Output the (X, Y) coordinate of the center of the cell containing the given text.  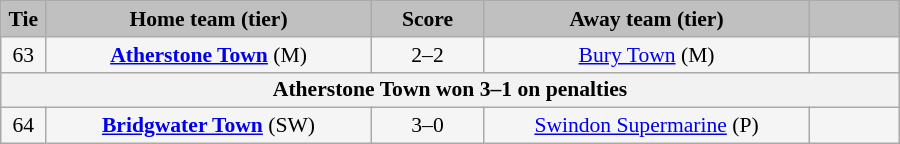
Atherstone Town won 3–1 on penalties (450, 90)
Bridgwater Town (SW) (209, 126)
Atherstone Town (M) (209, 55)
Score (427, 19)
2–2 (427, 55)
Away team (tier) (647, 19)
63 (24, 55)
Home team (tier) (209, 19)
Swindon Supermarine (P) (647, 126)
Bury Town (M) (647, 55)
3–0 (427, 126)
Tie (24, 19)
64 (24, 126)
